Find where the given text appears and provide that cell's center as (X, Y) coordinate. 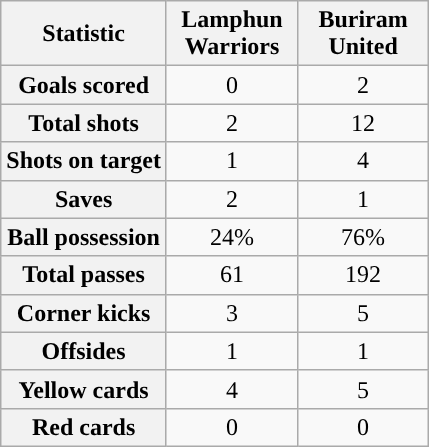
61 (232, 275)
Lamphun Warriors (232, 34)
Offsides (84, 351)
192 (364, 275)
Ball possession (84, 237)
Yellow cards (84, 389)
Total shots (84, 123)
Goals scored (84, 85)
76% (364, 237)
Saves (84, 199)
Red cards (84, 427)
3 (232, 313)
Corner kicks (84, 313)
24% (232, 237)
12 (364, 123)
Buriram United (364, 34)
Shots on target (84, 161)
Total passes (84, 275)
Statistic (84, 34)
